Capture the cell that displays the provided text and extract its (X, Y) central coordinate. 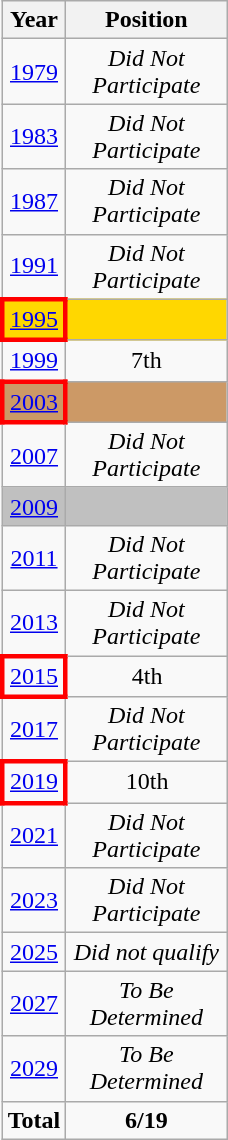
7th (146, 360)
2019 (34, 782)
1991 (34, 266)
Did not qualify (146, 952)
1999 (34, 360)
1995 (34, 320)
2017 (34, 730)
1979 (34, 72)
Position (146, 20)
Year (34, 20)
2021 (34, 836)
2025 (34, 952)
1983 (34, 136)
2003 (34, 402)
2007 (34, 454)
2011 (34, 558)
2015 (34, 676)
2029 (34, 1068)
2013 (34, 622)
4th (146, 676)
1987 (34, 202)
10th (146, 782)
2009 (34, 506)
Total (34, 1120)
6/19 (146, 1120)
2027 (34, 1004)
2023 (34, 900)
